Output the [X, Y] coordinate of the center of the cell containing the given text.  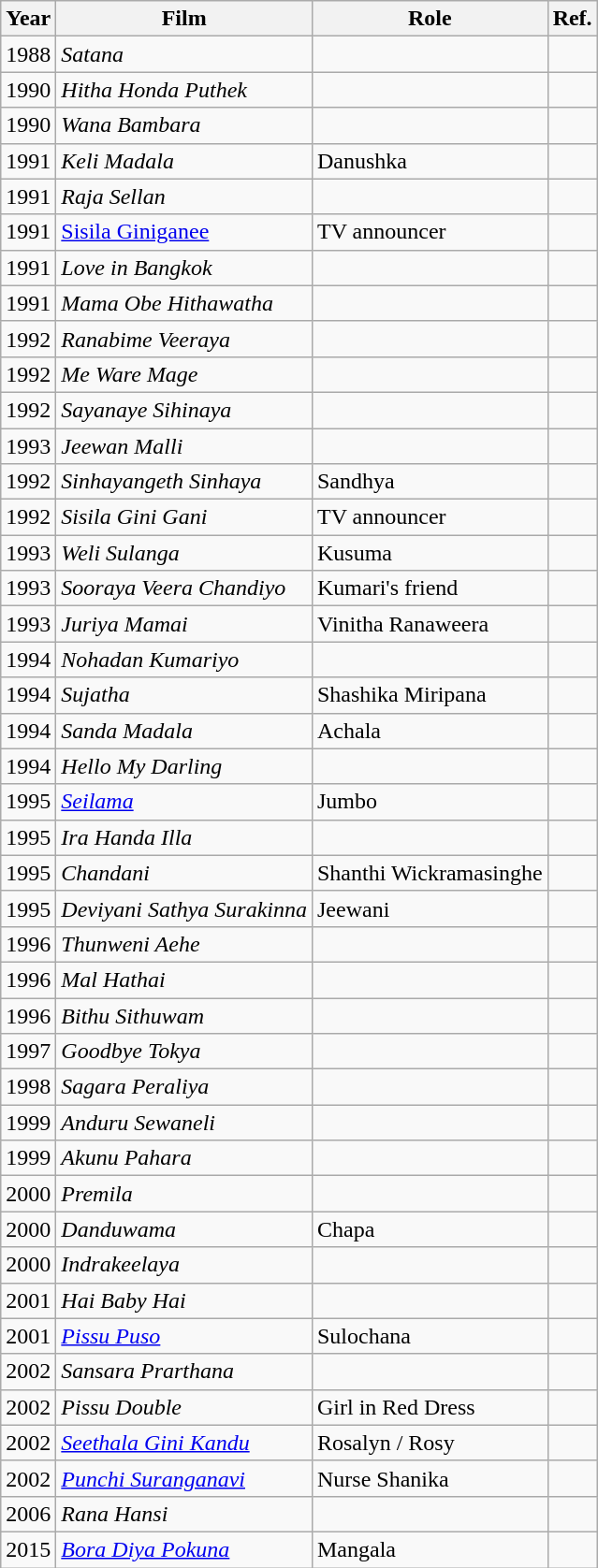
Chapa [430, 1229]
Jumbo [430, 802]
Sinhayangeth Sinhaya [184, 482]
Achala [430, 731]
Sandhya [430, 482]
Sisila Gini Gani [184, 517]
Hai Baby Hai [184, 1300]
2006 [28, 1514]
2015 [28, 1549]
Sanda Madala [184, 731]
1998 [28, 1087]
Year [28, 19]
Ira Handa Illa [184, 837]
Seethala Gini Kandu [184, 1443]
Film [184, 19]
Sagara Peraliya [184, 1087]
Hello My Darling [184, 766]
Mangala [430, 1549]
Love in Bangkok [184, 268]
Deviyani Sathya Surakinna [184, 908]
Wana Bambara [184, 125]
Hitha Honda Puthek [184, 90]
Bithu Sithuwam [184, 1015]
Bora Diya Pokuna [184, 1549]
Danushka [430, 161]
Pissu Puso [184, 1336]
Juriya Mamai [184, 624]
Jeewan Malli [184, 446]
Kumari's friend [430, 588]
Rana Hansi [184, 1514]
Punchi Suranganavi [184, 1478]
Nohadan Kumariyo [184, 660]
Ranabime Veeraya [184, 339]
Akunu Pahara [184, 1158]
Weli Sulanga [184, 553]
Goodbye Tokya [184, 1052]
Danduwama [184, 1229]
Raja Sellan [184, 196]
Indrakeelaya [184, 1265]
Sujatha [184, 695]
Shashika Miripana [430, 695]
Sulochana [430, 1336]
Girl in Red Dress [430, 1407]
Seilama [184, 802]
1988 [28, 54]
Keli Madala [184, 161]
Satana [184, 54]
Sooraya Veera Chandiyo [184, 588]
Premila [184, 1194]
Pissu Double [184, 1407]
Sansara Prarthana [184, 1372]
1997 [28, 1052]
Ref. [573, 19]
Mal Hathai [184, 980]
Rosalyn / Rosy [430, 1443]
Shanthi Wickramasinghe [430, 873]
Anduru Sewaneli [184, 1123]
Chandani [184, 873]
Nurse Shanika [430, 1478]
Sayanaye Sihinaya [184, 410]
Role [430, 19]
Kusuma [430, 553]
Me Ware Mage [184, 374]
Mama Obe Hithawatha [184, 303]
Thunweni Aehe [184, 944]
Vinitha Ranaweera [430, 624]
Jeewani [430, 908]
Sisila Giniganee [184, 232]
